Capture the cell that displays the provided text and extract its (x, y) central coordinate. 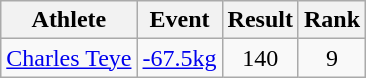
Result (260, 20)
Rank (332, 20)
140 (260, 58)
Charles Teye (69, 58)
Athlete (69, 20)
9 (332, 58)
Event (180, 20)
-67.5kg (180, 58)
